Provide the [X, Y] coordinate of the cell's center where the given text is located.  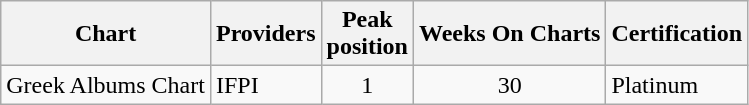
Chart [106, 34]
Weeks On Charts [509, 34]
30 [509, 85]
Providers [266, 34]
Peakposition [367, 34]
1 [367, 85]
Certification [677, 34]
Platinum [677, 85]
IFPI [266, 85]
Greek Albums Chart [106, 85]
